Find where the given text appears and provide that cell's center as [x, y] coordinate. 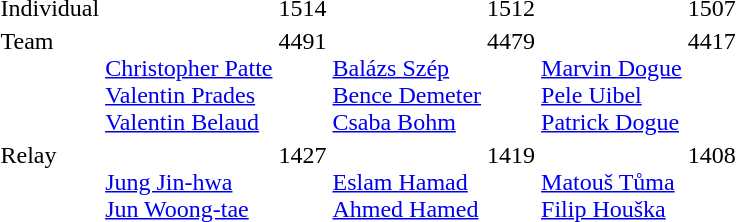
4491 [302, 82]
Marvin DoguePele UibelPatrick Dogue [612, 82]
Christopher PatteValentin PradesValentin Belaud [189, 82]
Balázs SzépBence DemeterCsaba Bohm [407, 82]
4479 [512, 82]
